Search for the cell housing the specified text and yield its (x, y) center coordinate. 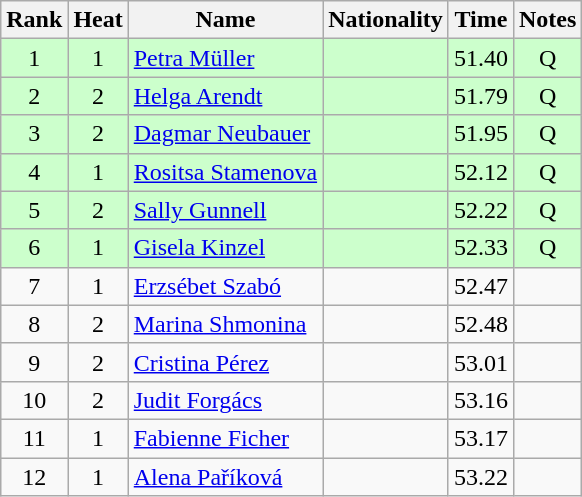
Time (480, 20)
Marina Shmonina (225, 324)
51.95 (480, 134)
Notes (547, 20)
Judit Forgács (225, 400)
Gisela Kinzel (225, 248)
7 (34, 286)
Dagmar Neubauer (225, 134)
52.22 (480, 210)
Rositsa Stamenova (225, 172)
53.17 (480, 438)
5 (34, 210)
Petra Müller (225, 58)
4 (34, 172)
Helga Arendt (225, 96)
53.16 (480, 400)
52.12 (480, 172)
51.79 (480, 96)
9 (34, 362)
8 (34, 324)
12 (34, 477)
Sally Gunnell (225, 210)
3 (34, 134)
53.01 (480, 362)
51.40 (480, 58)
Fabienne Ficher (225, 438)
Cristina Pérez (225, 362)
52.33 (480, 248)
Nationality (386, 20)
11 (34, 438)
52.48 (480, 324)
52.47 (480, 286)
Alena Paříková (225, 477)
53.22 (480, 477)
Heat (98, 20)
Name (225, 20)
10 (34, 400)
Rank (34, 20)
6 (34, 248)
Erzsébet Szabó (225, 286)
